Provide the (X, Y) coordinate of the cell's center where the given text is located.  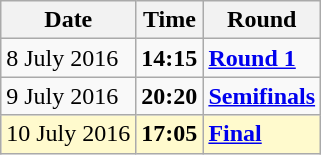
9 July 2016 (68, 96)
20:20 (170, 96)
10 July 2016 (68, 134)
Round 1 (262, 58)
8 July 2016 (68, 58)
Final (262, 134)
Time (170, 20)
14:15 (170, 58)
Semifinals (262, 96)
Date (68, 20)
17:05 (170, 134)
Round (262, 20)
